Extract the (x, y) coordinate from the center of the cell holding the provided text.  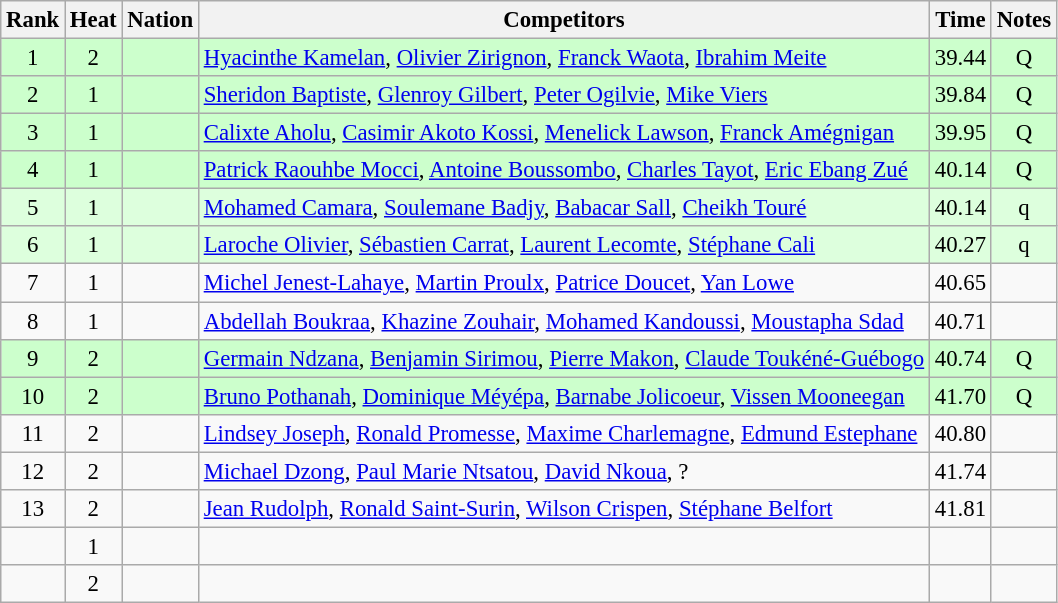
Rank (33, 20)
39.44 (961, 58)
13 (33, 509)
Michel Jenest-Lahaye, Martin Proulx, Patrice Doucet, Yan Lowe (564, 283)
40.80 (961, 433)
Lindsey Joseph, Ronald Promesse, Maxime Charlemagne, Edmund Estephane (564, 433)
Calixte Aholu, Casimir Akoto Kossi, Menelick Lawson, Franck Amégnigan (564, 133)
40.27 (961, 245)
11 (33, 433)
Germain Ndzana, Benjamin Sirimou, Pierre Makon, Claude Toukéné-Guébogo (564, 358)
Jean Rudolph, Ronald Saint-Surin, Wilson Crispen, Stéphane Belfort (564, 509)
Nation (160, 20)
Competitors (564, 20)
12 (33, 471)
Sheridon Baptiste, Glenroy Gilbert, Peter Ogilvie, Mike Viers (564, 95)
41.81 (961, 509)
Bruno Pothanah, Dominique Méyépa, Barnabe Jolicoeur, Vissen Mooneegan (564, 396)
9 (33, 358)
Mohamed Camara, Soulemane Badjy, Babacar Sall, Cheikh Touré (564, 208)
Hyacinthe Kamelan, Olivier Zirignon, Franck Waota, Ibrahim Meite (564, 58)
3 (33, 133)
8 (33, 321)
41.70 (961, 396)
40.65 (961, 283)
Heat (94, 20)
40.71 (961, 321)
40.74 (961, 358)
5 (33, 208)
39.84 (961, 95)
Michael Dzong, Paul Marie Ntsatou, David Nkoua, ? (564, 471)
6 (33, 245)
Patrick Raouhbe Mocci, Antoine Boussombo, Charles Tayot, Eric Ebang Zué (564, 170)
Abdellah Boukraa, Khazine Zouhair, Mohamed Kandoussi, Moustapha Sdad (564, 321)
7 (33, 283)
10 (33, 396)
39.95 (961, 133)
Time (961, 20)
Laroche Olivier, Sébastien Carrat, Laurent Lecomte, Stéphane Cali (564, 245)
4 (33, 170)
41.74 (961, 471)
Notes (1024, 20)
